Return [x, y] of the center of cell containing provided text 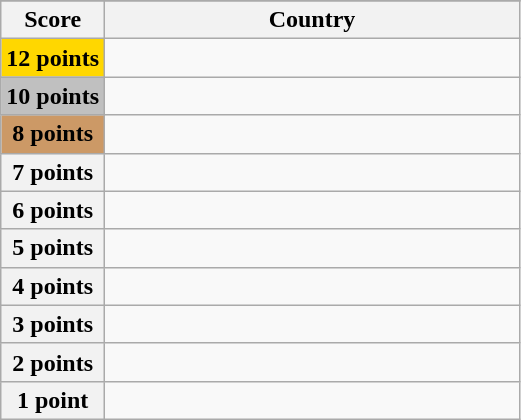
2 points [53, 362]
Score [53, 20]
6 points [53, 210]
10 points [53, 96]
4 points [53, 286]
8 points [53, 134]
12 points [53, 58]
7 points [53, 172]
Country [312, 20]
5 points [53, 248]
1 point [53, 400]
3 points [53, 324]
